Return (X, Y) of the center of cell containing provided text 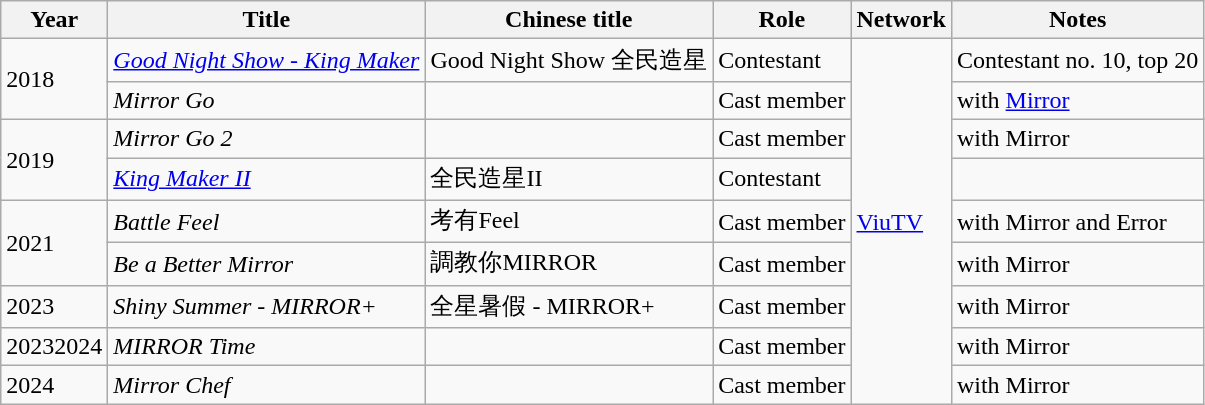
Mirror Go 2 (266, 138)
2018 (54, 80)
King Maker II (266, 180)
Mirror Go (266, 100)
Battle Feel (266, 222)
Notes (1077, 20)
Title (266, 20)
with Mirror and Error (1077, 222)
Shiny Summer - MIRROR+ (266, 306)
Chinese title (569, 20)
2019 (54, 160)
2023 (54, 306)
Year (54, 20)
2024 (54, 385)
Good Night Show - King Maker (266, 60)
20232024 (54, 347)
調教你MIRROR (569, 264)
Role (782, 20)
Contestant no. 10, top 20 (1077, 60)
Good Night Show 全民造星 (569, 60)
Network (901, 20)
全星暑假 - MIRROR+ (569, 306)
全民造星II (569, 180)
Be a Better Mirror (266, 264)
MIRROR Time (266, 347)
ViuTV (901, 222)
考有Feel (569, 222)
2021 (54, 242)
Mirror Chef (266, 385)
